Find where the given text appears and provide that cell's center as (X, Y) coordinate. 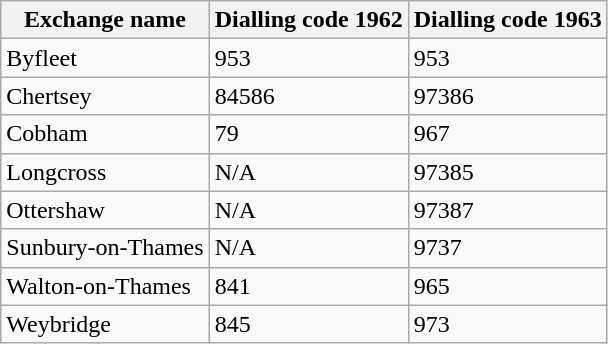
Walton-on-Thames (105, 286)
97387 (508, 210)
Dialling code 1962 (308, 20)
965 (508, 286)
845 (308, 324)
Dialling code 1963 (508, 20)
Chertsey (105, 96)
Sunbury-on-Thames (105, 248)
9737 (508, 248)
Byfleet (105, 58)
Weybridge (105, 324)
973 (508, 324)
97386 (508, 96)
Longcross (105, 172)
84586 (308, 96)
Exchange name (105, 20)
841 (308, 286)
Cobham (105, 134)
Ottershaw (105, 210)
79 (308, 134)
967 (508, 134)
97385 (508, 172)
